Scan for the cell matching the given text and deliver its [X, Y] coordinate at center. 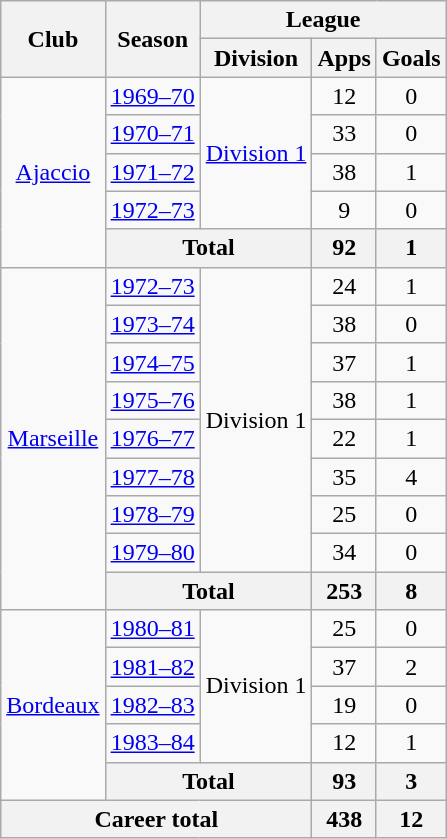
1971–72 [152, 172]
4 [411, 477]
35 [344, 477]
1982–83 [152, 705]
34 [344, 553]
1975–76 [152, 400]
33 [344, 134]
93 [344, 781]
1981–82 [152, 667]
Season [152, 39]
1970–71 [152, 134]
1978–79 [152, 515]
9 [344, 210]
24 [344, 286]
22 [344, 438]
Club [53, 39]
1976–77 [152, 438]
Bordeaux [53, 705]
3 [411, 781]
438 [344, 819]
Ajaccio [53, 172]
1974–75 [152, 362]
1977–78 [152, 477]
1983–84 [152, 743]
253 [344, 591]
1973–74 [152, 324]
92 [344, 248]
19 [344, 705]
1969–70 [152, 96]
League [323, 20]
Division [256, 58]
Career total [156, 819]
1979–80 [152, 553]
8 [411, 591]
Marseille [53, 438]
Goals [411, 58]
2 [411, 667]
Apps [344, 58]
1980–81 [152, 629]
